Extract the [x, y] coordinate from the center of the cell holding the provided text.  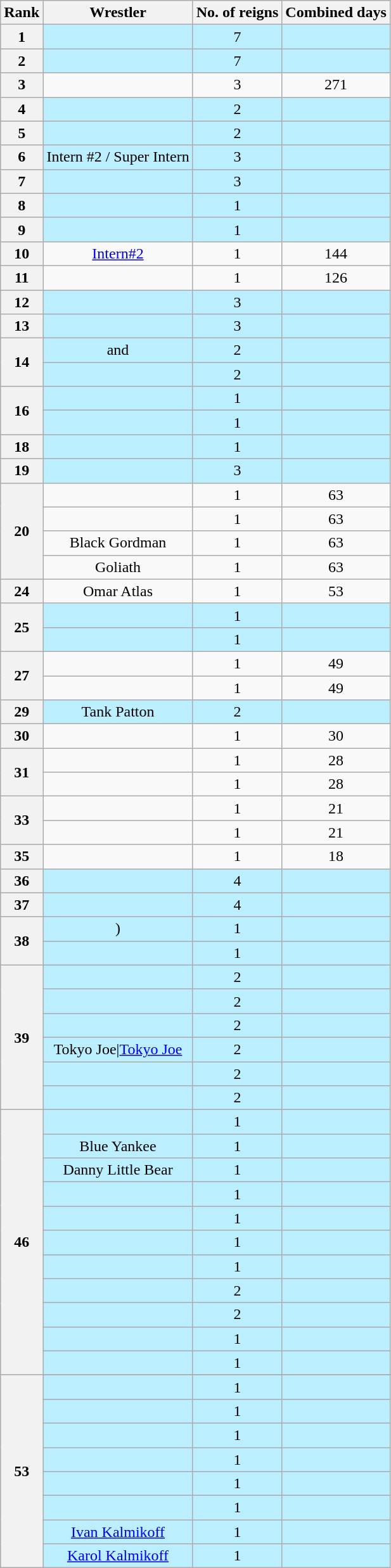
19 [22, 471]
) [118, 929]
Danny Little Bear [118, 1170]
126 [336, 277]
Wrestler [118, 13]
144 [336, 253]
5 [22, 133]
271 [336, 85]
29 [22, 712]
No. of reigns [237, 13]
and [118, 350]
Tank Patton [118, 712]
Combined days [336, 13]
46 [22, 1243]
Intern #2 / Super Intern [118, 157]
Tokyo Joe|Tokyo Joe [118, 1049]
Goliath [118, 567]
Ivan Kalmikoff [118, 1532]
27 [22, 675]
12 [22, 302]
Black Gordman [118, 543]
36 [22, 881]
25 [22, 627]
35 [22, 857]
Rank [22, 13]
Omar Atlas [118, 591]
31 [22, 772]
24 [22, 591]
33 [22, 820]
16 [22, 411]
39 [22, 1037]
Intern#2 [118, 253]
Karol Kalmikoff [118, 1556]
38 [22, 941]
Blue Yankee [118, 1146]
13 [22, 326]
14 [22, 362]
9 [22, 229]
8 [22, 205]
10 [22, 253]
20 [22, 531]
6 [22, 157]
37 [22, 905]
11 [22, 277]
